Find where the given text appears and provide that cell's center as (X, Y) coordinate. 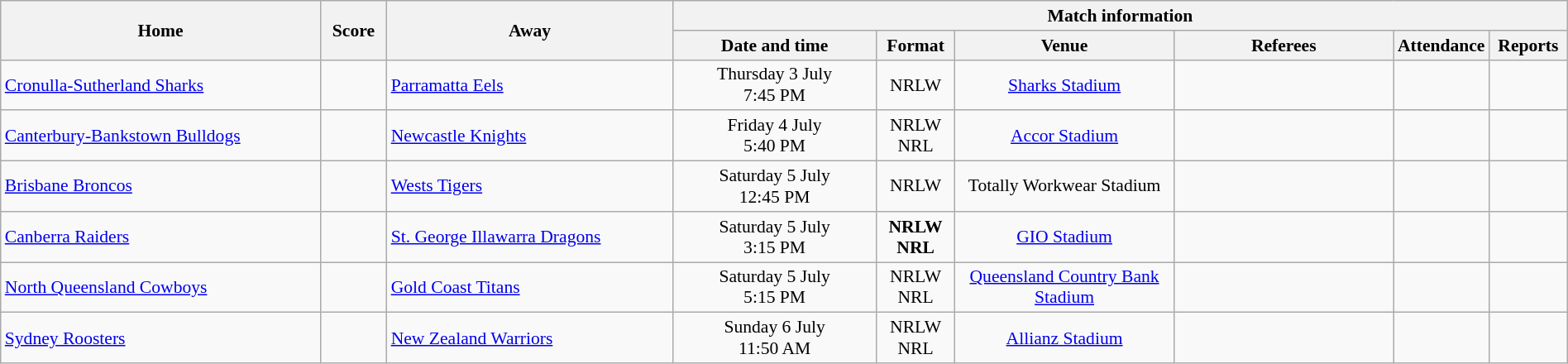
Newcastle Knights (530, 136)
Home (160, 30)
Format (916, 45)
Parramatta Eels (530, 84)
Score (353, 30)
Attendance (1441, 45)
Cronulla-Sutherland Sharks (160, 84)
Date and time (774, 45)
Wests Tigers (530, 187)
Friday 4 July5:40 PM (774, 136)
Thursday 3 July7:45 PM (774, 84)
Allianz Stadium (1064, 338)
Canberra Raiders (160, 237)
Saturday 5 July5:15 PM (774, 288)
Venue (1064, 45)
Sunday 6 July11:50 AM (774, 338)
Sydney Roosters (160, 338)
GIO Stadium (1064, 237)
Saturday 5 July3:15 PM (774, 237)
Reports (1528, 45)
Match information (1120, 16)
North Queensland Cowboys (160, 288)
Sharks Stadium (1064, 84)
Totally Workwear Stadium (1064, 187)
Brisbane Broncos (160, 187)
Canterbury-Bankstown Bulldogs (160, 136)
St. George Illawarra Dragons (530, 237)
New Zealand Warriors (530, 338)
Away (530, 30)
Queensland Country Bank Stadium (1064, 288)
Referees (1284, 45)
Accor Stadium (1064, 136)
Saturday 5 July12:45 PM (774, 187)
Gold Coast Titans (530, 288)
